Search for the cell housing the specified text and yield its (x, y) center coordinate. 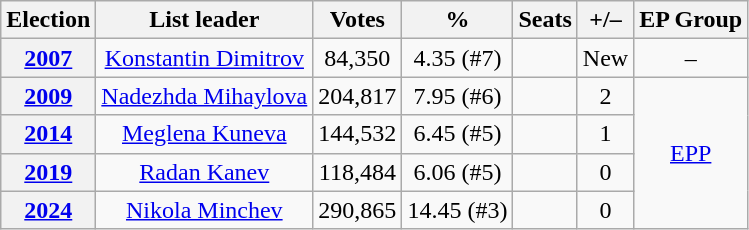
List leader (204, 20)
Votes (358, 20)
+/– (605, 20)
118,484 (358, 172)
290,865 (358, 210)
Nadezhda Mihaylova (204, 96)
14.45 (#3) (458, 210)
2007 (48, 58)
2019 (48, 172)
Meglena Kuneva (204, 134)
EP Group (691, 20)
2024 (48, 210)
Konstantin Dimitrov (204, 58)
6.45 (#5) (458, 134)
New (605, 58)
7.95 (#6) (458, 96)
% (458, 20)
EPP (691, 153)
1 (605, 134)
204,817 (358, 96)
2 (605, 96)
Radan Kanev (204, 172)
Election (48, 20)
2009 (48, 96)
144,532 (358, 134)
6.06 (#5) (458, 172)
– (691, 58)
4.35 (#7) (458, 58)
Seats (545, 20)
2014 (48, 134)
Nikola Minchev (204, 210)
84,350 (358, 58)
